From the cell containing the given text, extract its center point as [X, Y] coordinate. 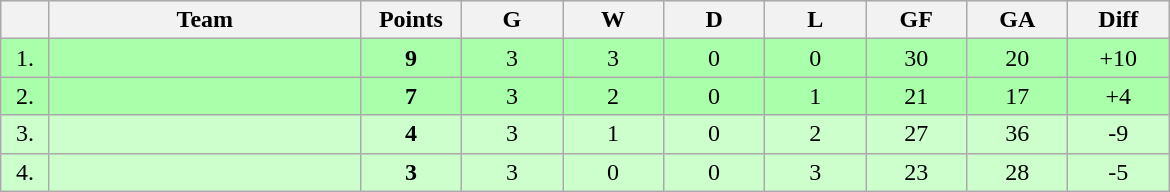
7 [410, 96]
36 [1018, 134]
17 [1018, 96]
23 [916, 172]
4. [26, 172]
20 [1018, 58]
2. [26, 96]
1. [26, 58]
GA [1018, 20]
3. [26, 134]
21 [916, 96]
L [816, 20]
D [714, 20]
4 [410, 134]
W [612, 20]
Diff [1118, 20]
28 [1018, 172]
GF [916, 20]
Points [410, 20]
+4 [1118, 96]
+10 [1118, 58]
9 [410, 58]
27 [916, 134]
G [512, 20]
30 [916, 58]
Team [204, 20]
-9 [1118, 134]
-5 [1118, 172]
